Detect which cell encompasses the target text, then output its [x, y] center coordinate. 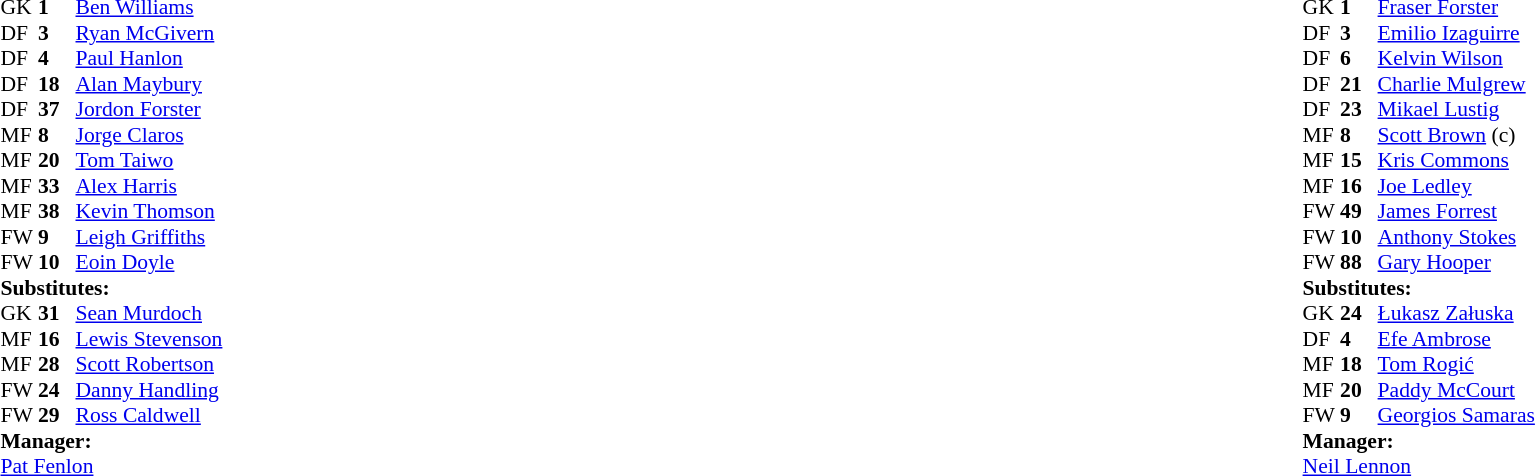
Jordon Forster [150, 109]
Kelvin Wilson [1456, 59]
Lewis Stevenson [150, 339]
Mikael Lustig [1456, 109]
29 [57, 415]
Emilio Izaguirre [1456, 33]
Scott Brown (c) [1456, 135]
6 [1359, 59]
Joe Ledley [1456, 186]
Ross Caldwell [150, 415]
Jorge Claros [150, 135]
38 [57, 211]
Efe Ambrose [1456, 339]
15 [1359, 161]
Kevin Thomson [150, 211]
Alex Harris [150, 186]
Ryan McGivern [150, 33]
88 [1359, 263]
Eoin Doyle [150, 263]
23 [1359, 109]
33 [57, 186]
Kris Commons [1456, 161]
Anthony Stokes [1456, 237]
Paul Hanlon [150, 59]
Łukasz Załuska [1456, 313]
49 [1359, 211]
Tom Rogić [1456, 365]
Tom Taiwo [150, 161]
Alan Maybury [150, 84]
Sean Murdoch [150, 313]
Charlie Mulgrew [1456, 84]
Scott Robertson [150, 365]
Paddy McCourt [1456, 390]
Gary Hooper [1456, 263]
Danny Handling [150, 390]
Leigh Griffiths [150, 237]
37 [57, 109]
21 [1359, 84]
Georgios Samaras [1456, 415]
James Forrest [1456, 211]
28 [57, 365]
31 [57, 313]
